Detect which cell encompasses the target text, then output its (x, y) center coordinate. 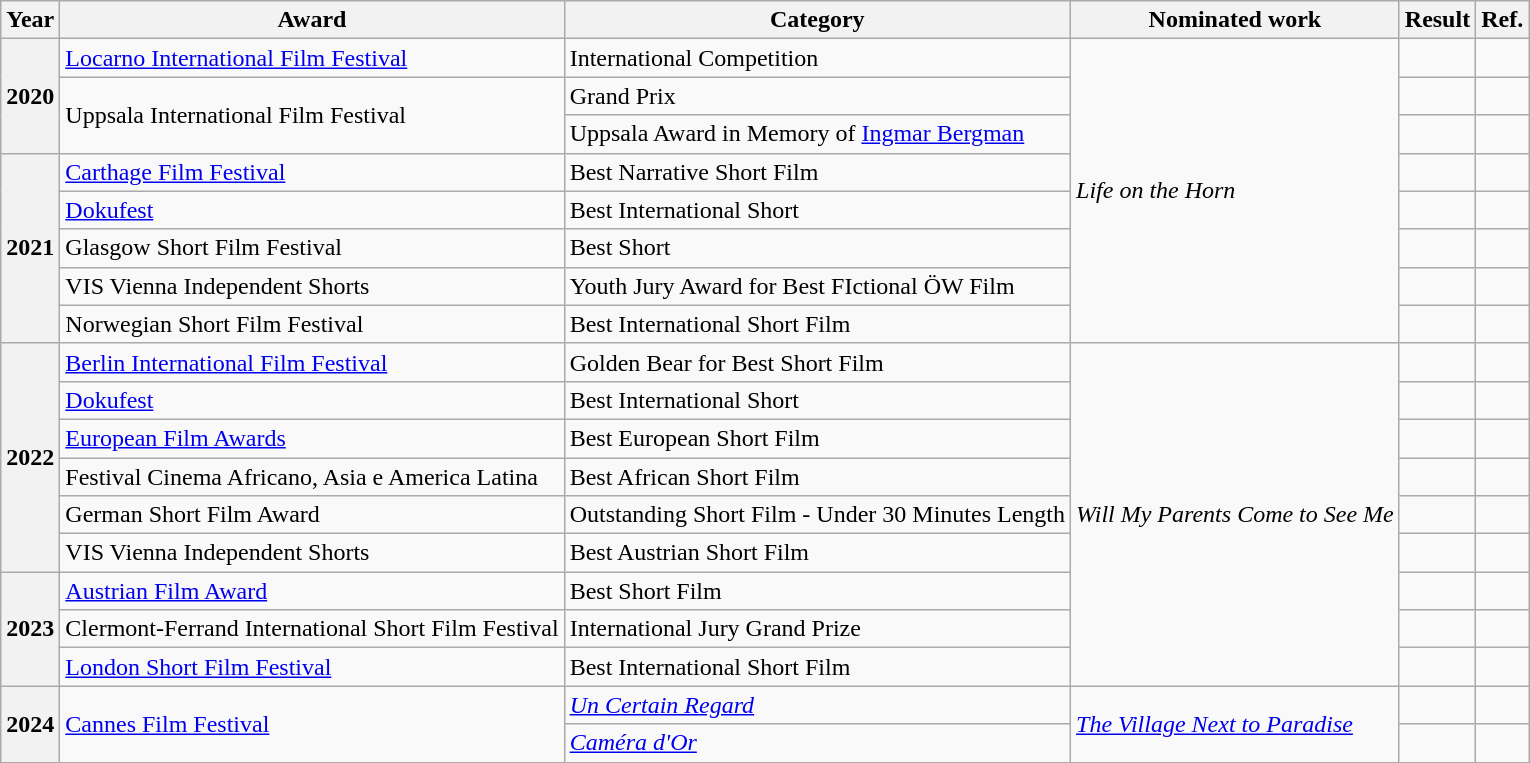
Golden Bear for Best Short Film (817, 362)
Result (1437, 20)
Uppsala International Film Festival (312, 115)
German Short Film Award (312, 515)
Will My Parents Come to See Me (1236, 514)
European Film Awards (312, 438)
Festival Cinema Africano, Asia e America Latina (312, 477)
Grand Prix (817, 96)
2021 (30, 248)
2024 (30, 724)
Best Short Film (817, 591)
Uppsala Award in Memory of Ingmar Bergman (817, 134)
2023 (30, 629)
Cannes Film Festival (312, 724)
2020 (30, 96)
Best Austrian Short Film (817, 553)
Caméra d'Or (817, 743)
Outstanding Short Film - Under 30 Minutes Length (817, 515)
Berlin International Film Festival (312, 362)
The Village Next to Paradise (1236, 724)
Nominated work (1236, 20)
International Competition (817, 58)
Austrian Film Award (312, 591)
Best Narrative Short Film (817, 172)
Norwegian Short Film Festival (312, 324)
Locarno International Film Festival (312, 58)
London Short Film Festival (312, 667)
Best Short (817, 248)
Life on the Horn (1236, 191)
Clermont-Ferrand International Short Film Festival (312, 629)
Award (312, 20)
Best European Short Film (817, 438)
Carthage Film Festival (312, 172)
Year (30, 20)
Category (817, 20)
Glasgow Short Film Festival (312, 248)
Ref. (1502, 20)
Youth Jury Award for Best FIctional ÖW Film (817, 286)
Un Certain Regard (817, 705)
2022 (30, 457)
Best African Short Film (817, 477)
International Jury Grand Prize (817, 629)
